Identify which cell holds the provided text, then report its (X, Y) central coordinate. 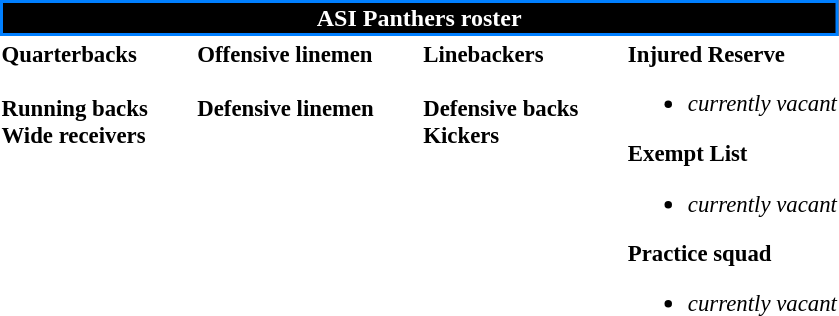
ASI Panthers roster (419, 18)
